For the text-containing cell, return its midpoint in (X, Y) coordinate format. 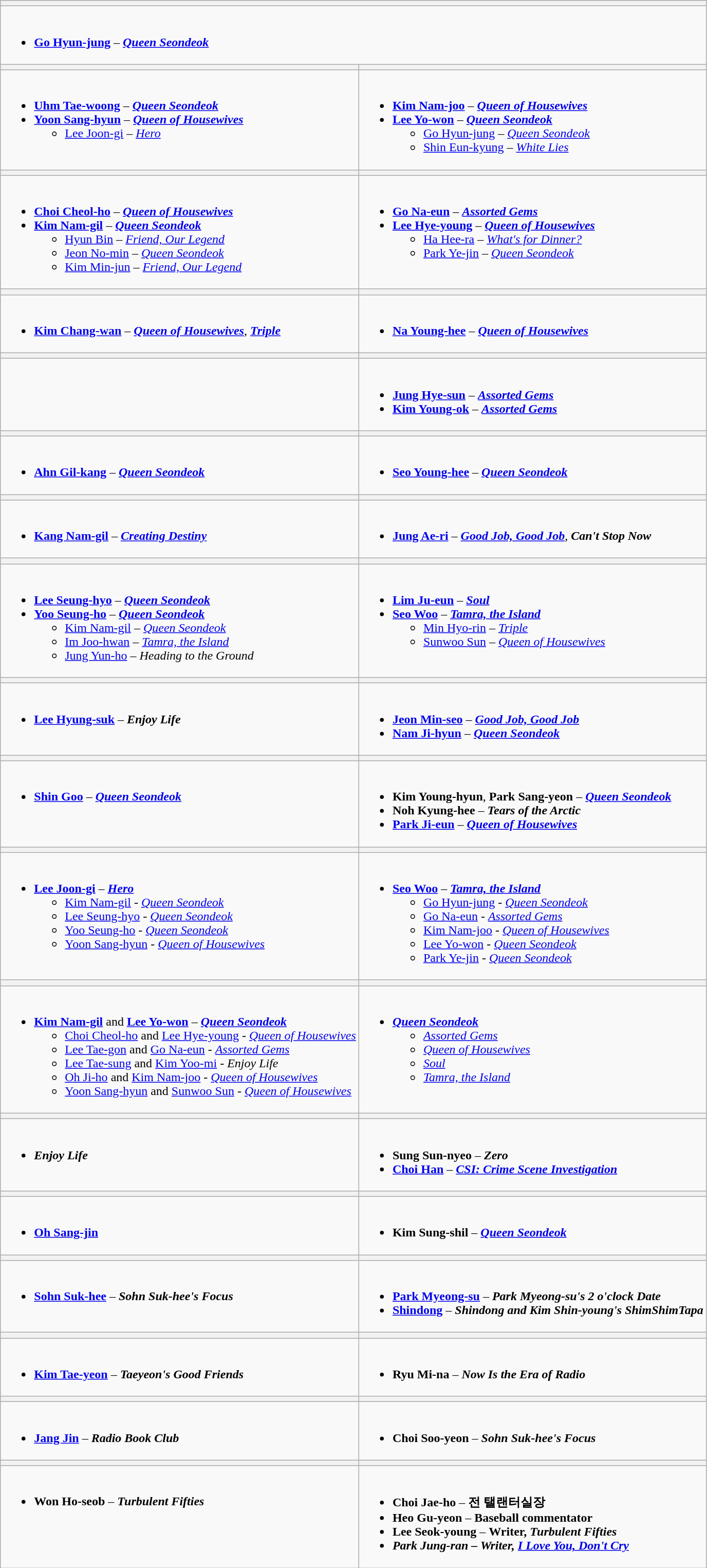
Choi Jae-ho – 전 탤랜터실장Heo Gu-yeon – Baseball commentatorLee Seok-young – Writer, Turbulent FiftiesPark Jung-ran – Writer, I Love You, Don't Cry (532, 1517)
Seo Young-hee – Queen Seondeok (532, 465)
Kim Tae-yeon – Taeyeon's Good Friends (180, 1368)
Lee Joon-gi – HeroKim Nam-gil - Queen SeondeokLee Seung-hyo - Queen SeondeokYoo Seung-ho - Queen SeondeokYoon Sang-hyun - Queen of Housewives (180, 916)
Kim Nam-joo – Queen of HousewivesLee Yo-won – Queen SeondeokGo Hyun-jung – Queen SeondeokShin Eun-kyung – White Lies (532, 120)
Shin Goo – Queen Seondeok (180, 804)
Go Hyun-jung – Queen Seondeok (353, 35)
Enjoy Life (180, 1155)
Sohn Suk-hee – Sohn Suk-hee's Focus (180, 1297)
Choi Soo-yeon – Sohn Suk-hee's Focus (532, 1431)
Go Na-eun – Assorted GemsLee Hye-young – Queen of HousewivesHa Hee-ra – What's for Dinner?Park Ye-jin – Queen Seondeok (532, 232)
Jeon Min-seo – Good Job, Good JobNam Ji-hyun – Queen Seondeok (532, 719)
Kang Nam-gil – Creating Destiny (180, 530)
Jung Ae-ri – Good Job, Good Job, Can't Stop Now (532, 530)
Won Ho-seob – Turbulent Fifties (180, 1517)
Park Myeong-su – Park Myeong-su's 2 o'clock DateShindong – Shindong and Kim Shin-young's ShimShimTapa (532, 1297)
Kim Young-hyun, Park Sang-yeon – Queen SeondeokNoh Kyung-hee – Tears of the ArcticPark Ji-eun – Queen of Housewives (532, 804)
Kim Chang-wan – Queen of Housewives, Triple (180, 324)
Kim Sung-shil – Queen Seondeok (532, 1226)
Jang Jin – Radio Book Club (180, 1431)
Sung Sun-nyeo – ZeroChoi Han – CSI: Crime Scene Investigation (532, 1155)
Lim Ju-eun – SoulSeo Woo – Tamra, the IslandMin Hyo-rin – TripleSunwoo Sun – Queen of Housewives (532, 621)
Lee Hyung-suk – Enjoy Life (180, 719)
Uhm Tae-woong – Queen SeondeokYoon Sang-hyun – Queen of HousewivesLee Joon-gi – Hero (180, 120)
Ryu Mi-na – Now Is the Era of Radio (532, 1368)
Na Young-hee – Queen of Housewives (532, 324)
Ahn Gil-kang – Queen Seondeok (180, 465)
Queen SeondeokAssorted GemsQueen of HousewivesSoulTamra, the Island (532, 1049)
Oh Sang-jin (180, 1226)
Jung Hye-sun – Assorted GemsKim Young-ok – Assorted Gems (532, 394)
